Pinpoint the cell where the given text exists, returning its (x, y) midpoint coordinate. 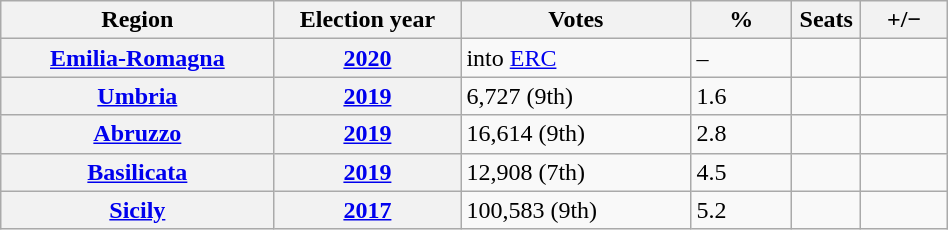
2.8 (742, 134)
2017 (368, 210)
Umbria (138, 96)
Seats (826, 20)
2020 (368, 58)
Sicily (138, 210)
1.6 (742, 96)
+/− (904, 20)
% (742, 20)
16,614 (9th) (576, 134)
12,908 (7th) (576, 172)
6,727 (9th) (576, 96)
Emilia-Romagna (138, 58)
Basilicata (138, 172)
into ERC (576, 58)
Election year (368, 20)
Abruzzo (138, 134)
4.5 (742, 172)
Votes (576, 20)
Region (138, 20)
100,583 (9th) (576, 210)
– (742, 58)
5.2 (742, 210)
